From the cell containing the given text, extract its center point as (x, y) coordinate. 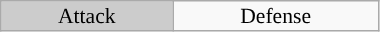
Attack (87, 16)
Defense (276, 16)
